Output the [x, y] coordinate of the center of the cell containing the given text.  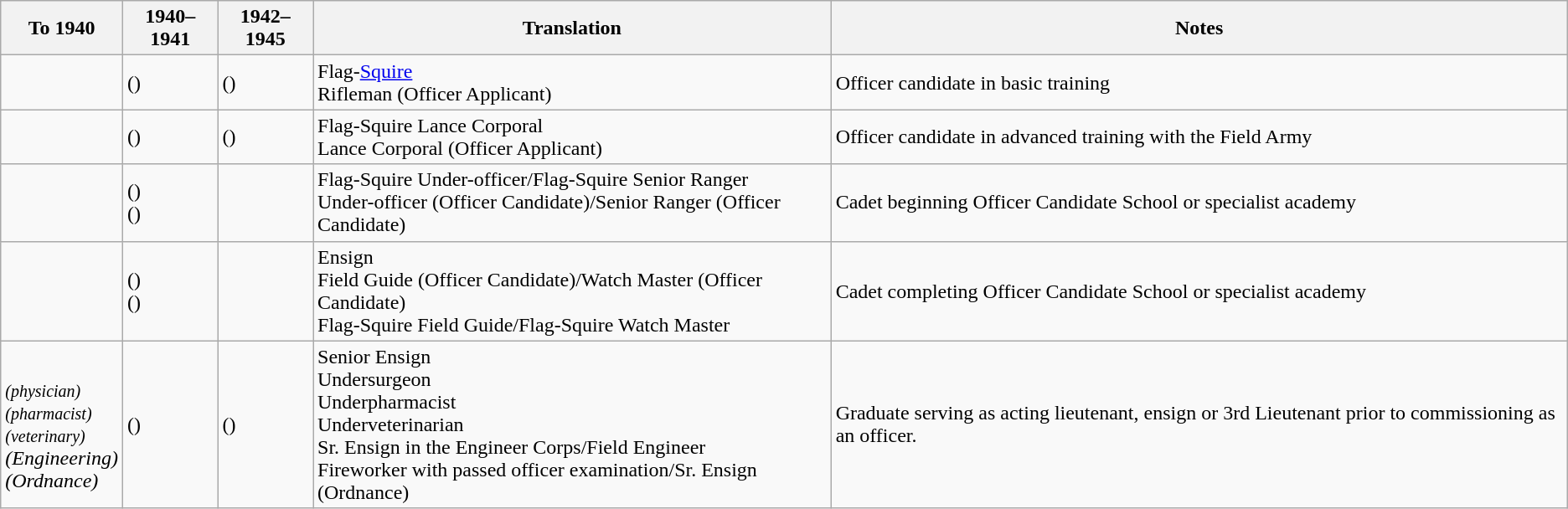
Cadet beginning Officer Candidate School or specialist academy [1199, 203]
Translation [573, 28]
Flag-SquireRifleman (Officer Applicant) [573, 82]
Notes [1199, 28]
Cadet completing Officer Candidate School or specialist academy [1199, 291]
Flag-Squire Under-officer/Flag-Squire Senior Ranger Under-officer (Officer Candidate)/Senior Ranger (Officer Candidate) [573, 203]
(physician) (pharmacist) (veterinary) (Engineering) (Ordnance) [62, 424]
1940–1941 [170, 28]
1942–1945 [266, 28]
Officer candidate in basic training [1199, 82]
To 1940 [62, 28]
Ensign Field Guide (Officer Candidate)/Watch Master (Officer Candidate) Flag-Squire Field Guide/Flag-Squire Watch Master [573, 291]
Flag-Squire Lance Corporal Lance Corporal (Officer Applicant) [573, 137]
Graduate serving as acting lieutenant, ensign or 3rd Lieutenant prior to commissioning as an officer. [1199, 424]
Officer candidate in advanced training with the Field Army [1199, 137]
